Output the (X, Y) coordinate of the center of the cell containing the given text.  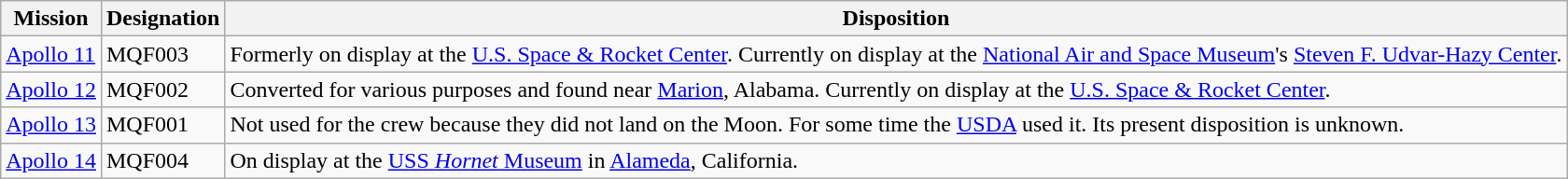
Converted for various purposes and found near Marion, Alabama. Currently on display at the U.S. Space & Rocket Center. (896, 89)
MQF002 (162, 89)
Apollo 13 (51, 125)
MQF001 (162, 125)
Not used for the crew because they did not land on the Moon. For some time the USDA used it. Its present disposition is unknown. (896, 125)
Apollo 12 (51, 89)
Apollo 14 (51, 160)
Formerly on display at the U.S. Space & Rocket Center. Currently on display at the National Air and Space Museum's Steven F. Udvar-Hazy Center. (896, 54)
MQF003 (162, 54)
Mission (51, 19)
MQF004 (162, 160)
Designation (162, 19)
Disposition (896, 19)
On display at the USS Hornet Museum in Alameda, California. (896, 160)
Apollo 11 (51, 54)
